From the cell containing the given text, extract its center point as (x, y) coordinate. 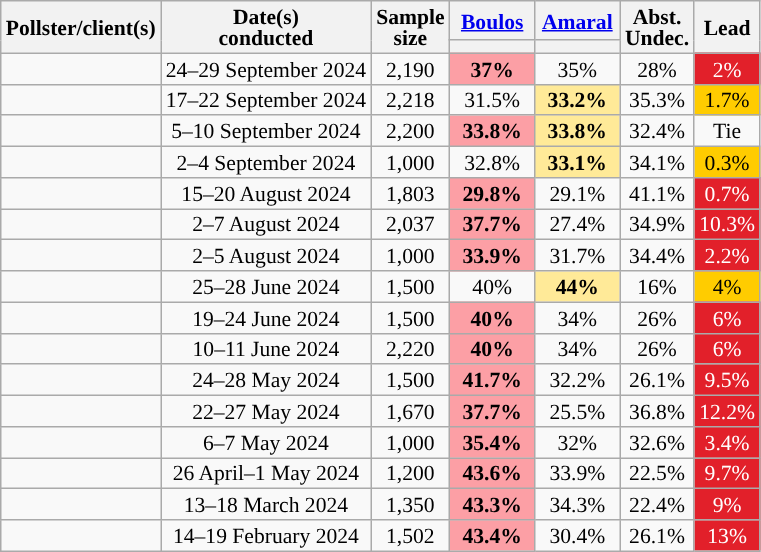
29.1% (578, 194)
15–20 August 2024 (266, 194)
13% (727, 536)
26 April–1 May 2024 (266, 474)
Abst.Undec. (657, 27)
1,200 (410, 474)
35.4% (492, 442)
13–18 March 2024 (266, 504)
25.5% (578, 412)
32% (578, 442)
2% (727, 68)
2–4 September 2024 (266, 162)
30.4% (578, 536)
9% (727, 504)
43.3% (492, 504)
Date(s)conducted (266, 27)
22–27 May 2024 (266, 412)
37% (492, 68)
2,037 (410, 224)
2,220 (410, 348)
Lead (727, 27)
14–19 February 2024 (266, 536)
2,218 (410, 100)
10–11 June 2024 (266, 348)
2–5 August 2024 (266, 256)
24–28 May 2024 (266, 380)
33.2% (578, 100)
1,502 (410, 536)
2,190 (410, 68)
41.7% (492, 380)
0.7% (727, 194)
2–7 August 2024 (266, 224)
24–29 September 2024 (266, 68)
2,200 (410, 132)
3.4% (727, 442)
22.5% (657, 474)
32.2% (578, 380)
31.7% (578, 256)
44% (578, 286)
28% (657, 68)
0.3% (727, 162)
10.3% (727, 224)
4% (727, 286)
22.4% (657, 504)
31.5% (492, 100)
Amaral (578, 20)
9.7% (727, 474)
43.4% (492, 536)
6–7 May 2024 (266, 442)
1,803 (410, 194)
34.3% (578, 504)
32.8% (492, 162)
25–28 June 2024 (266, 286)
1,670 (410, 412)
19–24 June 2024 (266, 318)
36.8% (657, 412)
Boulos (492, 20)
34.4% (657, 256)
33.1% (578, 162)
27.4% (578, 224)
5–10 September 2024 (266, 132)
17–22 September 2024 (266, 100)
29.8% (492, 194)
2.2% (727, 256)
32.6% (657, 442)
34.1% (657, 162)
16% (657, 286)
43.6% (492, 474)
34.9% (657, 224)
12.2% (727, 412)
41.1% (657, 194)
Pollster/client(s) (81, 27)
35.3% (657, 100)
1,350 (410, 504)
32.4% (657, 132)
Tie (727, 132)
9.5% (727, 380)
35% (578, 68)
1.7% (727, 100)
Samplesize (410, 27)
